Find where the given text appears and provide that cell's center as (x, y) coordinate. 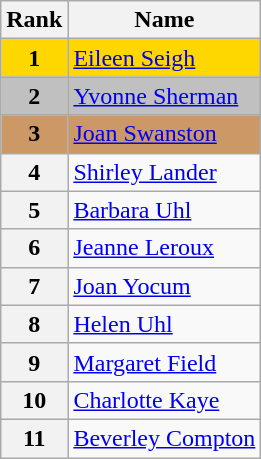
10 (34, 400)
6 (34, 248)
9 (34, 362)
Eileen Seigh (164, 58)
11 (34, 438)
1 (34, 58)
Joan Yocum (164, 286)
4 (34, 172)
Margaret Field (164, 362)
3 (34, 134)
Name (164, 20)
Beverley Compton (164, 438)
Helen Uhl (164, 324)
Yvonne Sherman (164, 96)
Barbara Uhl (164, 210)
Charlotte Kaye (164, 400)
Joan Swanston (164, 134)
7 (34, 286)
5 (34, 210)
8 (34, 324)
2 (34, 96)
Shirley Lander (164, 172)
Jeanne Leroux (164, 248)
Rank (34, 20)
